Locate the cell with the specified text and output its [X, Y] center coordinate. 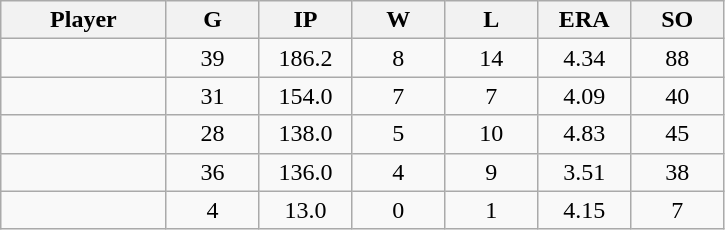
ERA [584, 20]
9 [492, 172]
L [492, 20]
10 [492, 134]
14 [492, 58]
3.51 [584, 172]
SO [678, 20]
40 [678, 96]
138.0 [306, 134]
88 [678, 58]
IP [306, 20]
G [212, 20]
4.15 [584, 210]
31 [212, 96]
36 [212, 172]
4.09 [584, 96]
186.2 [306, 58]
136.0 [306, 172]
4.34 [584, 58]
Player [84, 20]
W [398, 20]
0 [398, 210]
8 [398, 58]
13.0 [306, 210]
154.0 [306, 96]
1 [492, 210]
38 [678, 172]
39 [212, 58]
4.83 [584, 134]
5 [398, 134]
45 [678, 134]
28 [212, 134]
